For the text-containing cell, return its midpoint in [X, Y] coordinate format. 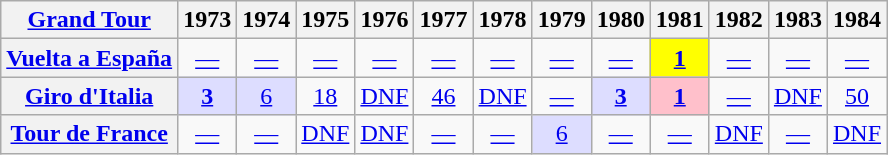
Giro d'Italia [90, 96]
18 [326, 96]
1973 [208, 20]
46 [444, 96]
1982 [738, 20]
1984 [856, 20]
1980 [620, 20]
Tour de France [90, 134]
1977 [444, 20]
1975 [326, 20]
1976 [384, 20]
50 [856, 96]
1978 [502, 20]
1974 [266, 20]
Grand Tour [90, 20]
1981 [680, 20]
1983 [798, 20]
1979 [562, 20]
Vuelta a España [90, 58]
